Pinpoint the cell where the given text exists, returning its [x, y] midpoint coordinate. 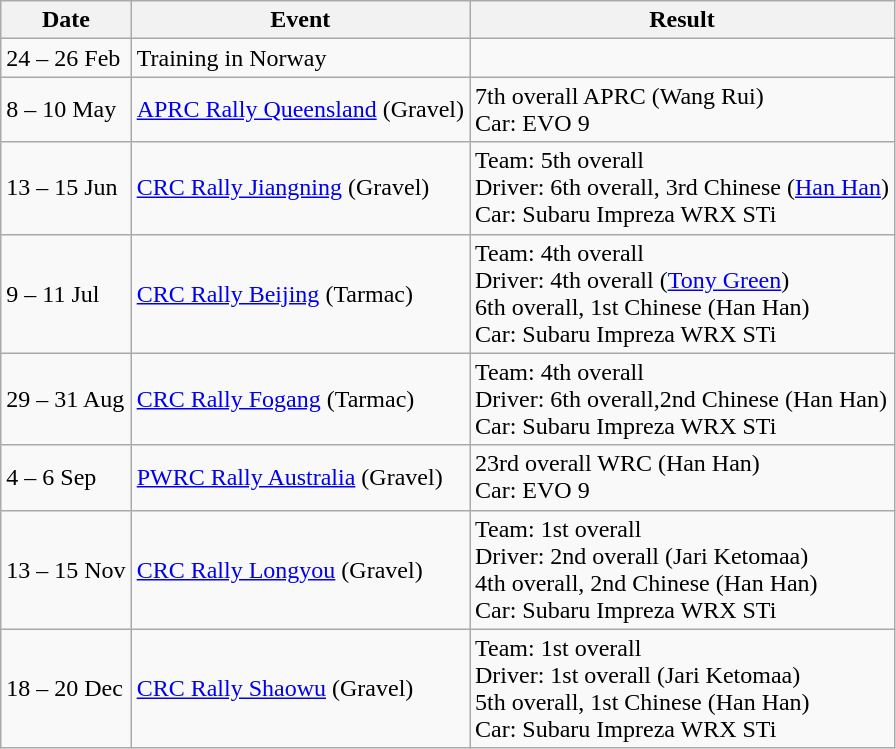
CRC Rally Shaowu (Gravel) [300, 688]
Team: 4th overallDriver: 6th overall,2nd Chinese (Han Han)Car: Subaru Impreza WRX STi [682, 399]
Date [66, 20]
APRC Rally Queensland (Gravel) [300, 110]
Team: 1st overallDriver: 1st overall (Jari Ketomaa)5th overall, 1st Chinese (Han Han)Car: Subaru Impreza WRX STi [682, 688]
4 – 6 Sep [66, 478]
18 – 20 Dec [66, 688]
24 – 26 Feb [66, 58]
Team: 1st overallDriver: 2nd overall (Jari Ketomaa)4th overall, 2nd Chinese (Han Han)Car: Subaru Impreza WRX STi [682, 570]
Event [300, 20]
Result [682, 20]
29 – 31 Aug [66, 399]
7th overall APRC (Wang Rui)Car: EVO 9 [682, 110]
8 – 10 May [66, 110]
Team: 5th overallDriver: 6th overall, 3rd Chinese (Han Han)Car: Subaru Impreza WRX STi [682, 188]
13 – 15 Jun [66, 188]
CRC Rally Longyou (Gravel) [300, 570]
Training in Norway [300, 58]
9 – 11 Jul [66, 294]
CRC Rally Fogang (Tarmac) [300, 399]
CRC Rally Beijing (Tarmac) [300, 294]
13 – 15 Nov [66, 570]
PWRC Rally Australia (Gravel) [300, 478]
23rd overall WRC (Han Han)Car: EVO 9 [682, 478]
CRC Rally Jiangning (Gravel) [300, 188]
Team: 4th overallDriver: 4th overall (Tony Green)6th overall, 1st Chinese (Han Han)Car: Subaru Impreza WRX STi [682, 294]
